Extract the [X, Y] coordinate from the center of the cell holding the provided text.  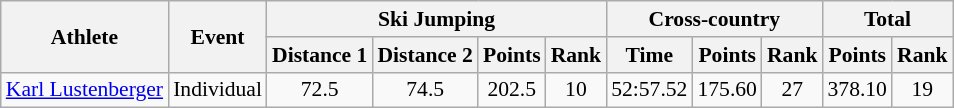
Total [887, 19]
Distance 1 [320, 55]
Karl Lustenberger [84, 90]
Distance 2 [424, 55]
Cross-country [714, 19]
202.5 [512, 90]
175.60 [726, 90]
72.5 [320, 90]
27 [792, 90]
Event [218, 36]
378.10 [856, 90]
Athlete [84, 36]
Time [649, 55]
52:57.52 [649, 90]
Individual [218, 90]
10 [576, 90]
74.5 [424, 90]
Ski Jumping [436, 19]
19 [922, 90]
